For the text-containing cell, return its midpoint in [x, y] coordinate format. 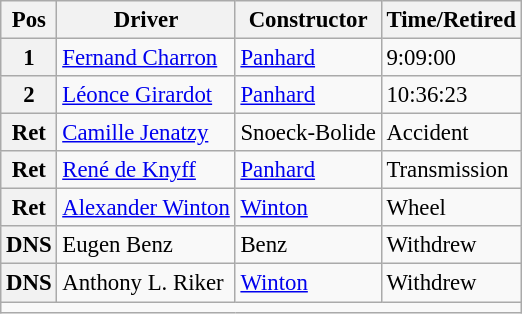
1 [29, 58]
Snoeck-Bolide [308, 133]
10:36:23 [451, 95]
Fernand Charron [146, 58]
Anthony L. Riker [146, 283]
Wheel [451, 208]
René de Knyff [146, 170]
Constructor [308, 20]
Eugen Benz [146, 245]
Time/Retired [451, 20]
2 [29, 95]
Camille Jenatzy [146, 133]
Transmission [451, 170]
9:09:00 [451, 58]
Alexander Winton [146, 208]
Benz [308, 245]
Pos [29, 20]
Accident [451, 133]
Driver [146, 20]
Léonce Girardot [146, 95]
